Extract the (X, Y) coordinate from the center of the cell holding the provided text.  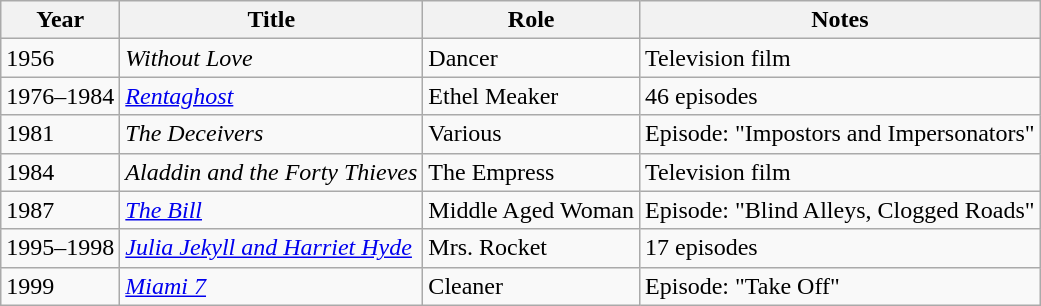
1956 (60, 58)
Miami 7 (272, 286)
Ethel Meaker (532, 96)
Episode: "Blind Alleys, Clogged Roads" (840, 210)
Role (532, 20)
Aladdin and the Forty Thieves (272, 172)
1999 (60, 286)
The Deceivers (272, 134)
1984 (60, 172)
Episode: "Take Off" (840, 286)
17 episodes (840, 248)
1981 (60, 134)
Notes (840, 20)
1995–1998 (60, 248)
Dancer (532, 58)
The Bill (272, 210)
46 episodes (840, 96)
Middle Aged Woman (532, 210)
The Empress (532, 172)
Rentaghost (272, 96)
Year (60, 20)
Episode: "Impostors and Impersonators" (840, 134)
1987 (60, 210)
Julia Jekyll and Harriet Hyde (272, 248)
Title (272, 20)
Cleaner (532, 286)
Mrs. Rocket (532, 248)
1976–1984 (60, 96)
Various (532, 134)
Without Love (272, 58)
